Return the [X, Y] coordinate for the center point of the cell that contains the specified text.  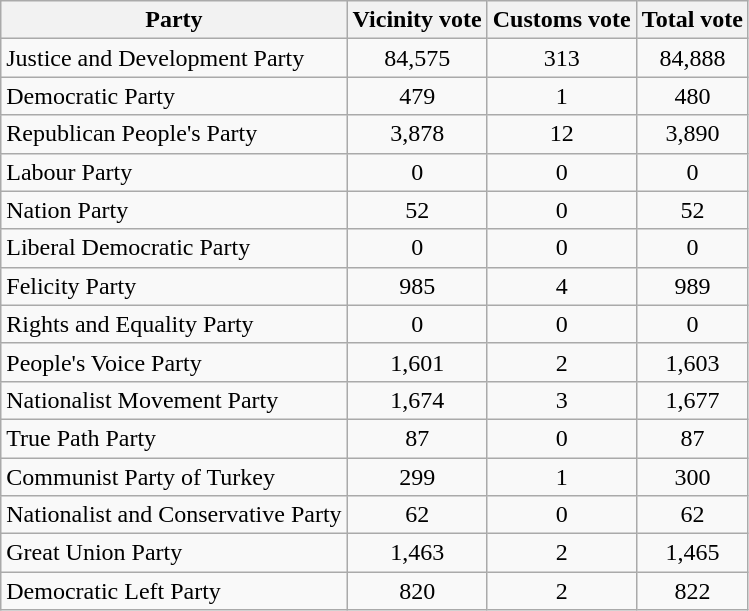
3,890 [692, 134]
Party [174, 20]
479 [417, 96]
Democratic Left Party [174, 591]
480 [692, 96]
84,575 [417, 58]
Labour Party [174, 172]
Communist Party of Turkey [174, 477]
1,677 [692, 400]
313 [562, 58]
820 [417, 591]
822 [692, 591]
Customs vote [562, 20]
Nation Party [174, 210]
989 [692, 286]
84,888 [692, 58]
Democratic Party [174, 96]
People's Voice Party [174, 362]
Vicinity vote [417, 20]
300 [692, 477]
1,463 [417, 553]
Total vote [692, 20]
Great Union Party [174, 553]
3 [562, 400]
Republican People's Party [174, 134]
Felicity Party [174, 286]
Liberal Democratic Party [174, 248]
12 [562, 134]
Nationalist and Conservative Party [174, 515]
1,601 [417, 362]
985 [417, 286]
3,878 [417, 134]
True Path Party [174, 438]
1,465 [692, 553]
Nationalist Movement Party [174, 400]
4 [562, 286]
1,603 [692, 362]
Justice and Development Party [174, 58]
299 [417, 477]
Rights and Equality Party [174, 324]
1,674 [417, 400]
